Pinpoint the cell where the given text exists, returning its [X, Y] midpoint coordinate. 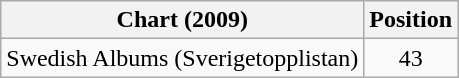
Swedish Albums (Sverigetopplistan) [182, 58]
Chart (2009) [182, 20]
Position [411, 20]
43 [411, 58]
